Scan for the cell matching the given text and deliver its (X, Y) coordinate at center. 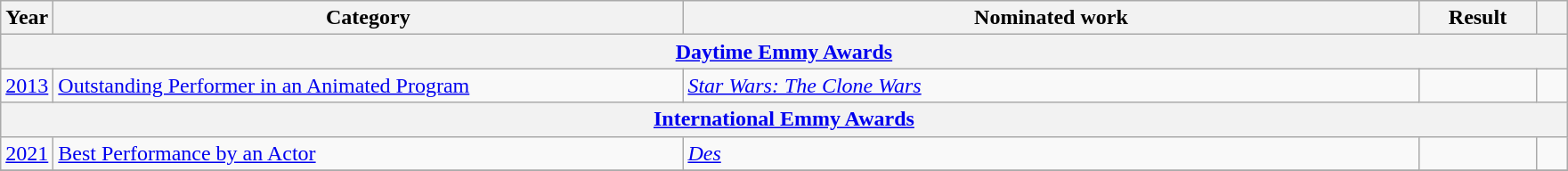
Best Performance by an Actor (369, 153)
International Emmy Awards (784, 119)
Category (369, 18)
Result (1478, 18)
Outstanding Performer in an Animated Program (369, 85)
Nominated work (1051, 18)
Year (27, 18)
2021 (27, 153)
Star Wars: The Clone Wars (1051, 85)
Daytime Emmy Awards (784, 52)
Des (1051, 153)
2013 (27, 85)
